Provide the (x, y) coordinate of the cell's center where the given text is located.  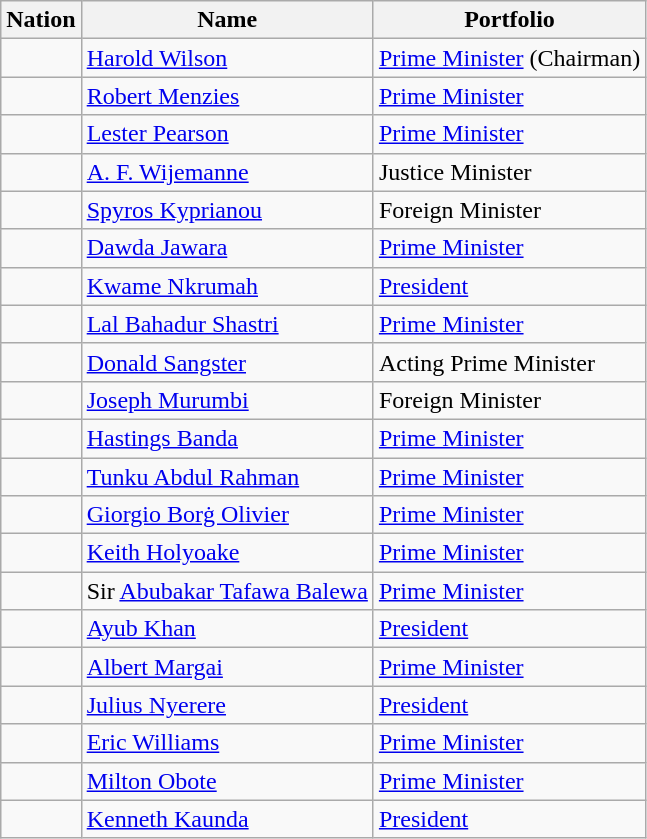
Kenneth Kaunda (227, 819)
Joseph Murumbi (227, 400)
Albert Margai (227, 667)
Hastings Banda (227, 438)
Lester Pearson (227, 134)
Lal Bahadur Shastri (227, 324)
Keith Holyoake (227, 553)
Eric Williams (227, 743)
Harold Wilson (227, 58)
Nation (41, 20)
Acting Prime Minister (509, 362)
Julius Nyerere (227, 705)
Donald Sangster (227, 362)
Milton Obote (227, 781)
Dawda Jawara (227, 248)
Sir Abubakar Tafawa Balewa (227, 591)
Name (227, 20)
Tunku Abdul Rahman (227, 477)
Giorgio Borġ Olivier (227, 515)
Robert Menzies (227, 96)
Spyros Kyprianou (227, 210)
Prime Minister (Chairman) (509, 58)
A. F. Wijemanne (227, 172)
Ayub Khan (227, 629)
Portfolio (509, 20)
Justice Minister (509, 172)
Kwame Nkrumah (227, 286)
